Return the [X, Y] coordinate for the center point of the cell that contains the specified text.  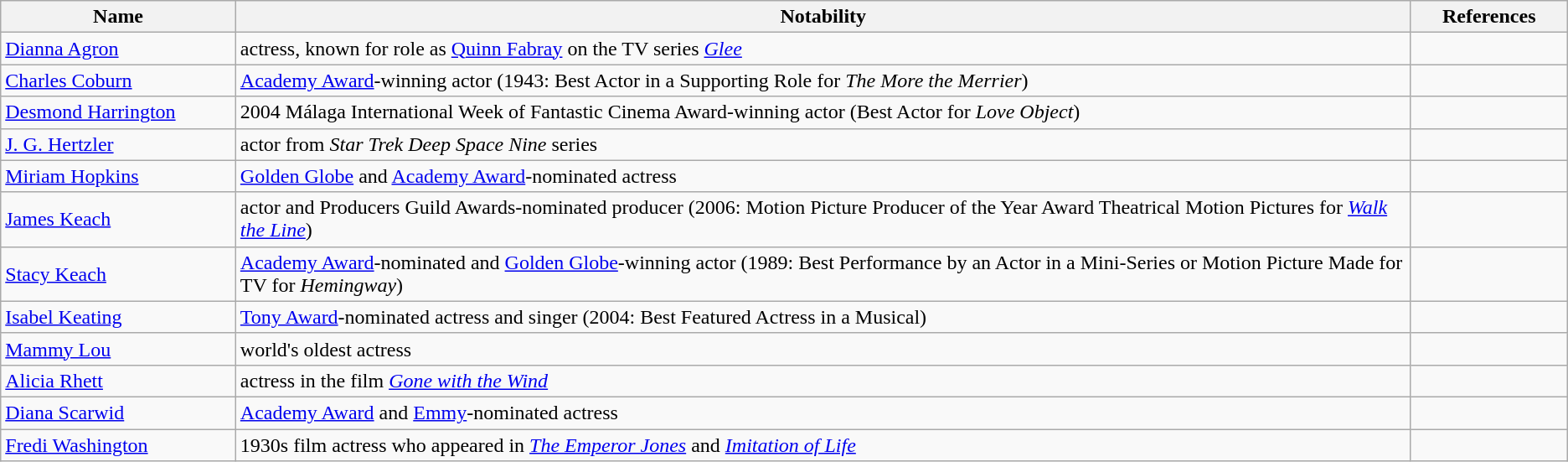
actress in the film Gone with the Wind [823, 381]
Miriam Hopkins [119, 176]
actor from Star Trek Deep Space Nine series [823, 144]
Stacy Keach [119, 273]
Academy Award and Emmy-nominated actress [823, 413]
actor and Producers Guild Awards-nominated producer (2006: Motion Picture Producer of the Year Award Theatrical Motion Pictures for Walk the Line) [823, 220]
James Keach [119, 220]
Desmond Harrington [119, 112]
Mammy Lou [119, 349]
Isabel Keating [119, 317]
Dianna Agron [119, 49]
Notability [823, 17]
actress, known for role as Quinn Fabray on the TV series Glee [823, 49]
Charles Coburn [119, 80]
J. G. Hertzler [119, 144]
world's oldest actress [823, 349]
Tony Award-nominated actress and singer (2004: Best Featured Actress in a Musical) [823, 317]
2004 Málaga International Week of Fantastic Cinema Award-winning actor (Best Actor for Love Object) [823, 112]
Alicia Rhett [119, 381]
Golden Globe and Academy Award-nominated actress [823, 176]
Fredi Washington [119, 445]
1930s film actress who appeared in The Emperor Jones and Imitation of Life [823, 445]
Academy Award-winning actor (1943: Best Actor in a Supporting Role for The More the Merrier) [823, 80]
Name [119, 17]
Diana Scarwid [119, 413]
References [1489, 17]
